Identify which cell holds the provided text, then report its (X, Y) central coordinate. 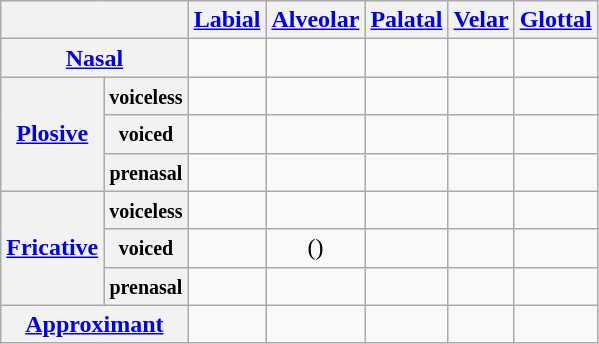
Alveolar (316, 20)
Labial (227, 20)
Approximant (94, 324)
Plosive (52, 134)
Velar (481, 20)
Fricative (52, 248)
Glottal (556, 20)
() (316, 248)
Palatal (406, 20)
Nasal (94, 58)
